Return the (x, y) coordinate for the center point of the cell that contains the specified text.  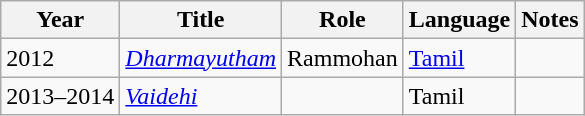
Vaidehi (201, 96)
Rammohan (343, 58)
Notes (550, 20)
Language (459, 20)
2013–2014 (60, 96)
Dharmayutham (201, 58)
Year (60, 20)
2012 (60, 58)
Title (201, 20)
Role (343, 20)
